Detect which cell encompasses the target text, then output its [X, Y] center coordinate. 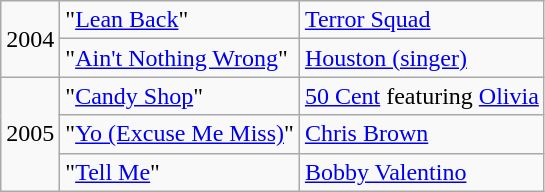
"Candy Shop" [180, 96]
Chris Brown [422, 134]
"Tell Me" [180, 172]
Bobby Valentino [422, 172]
2005 [30, 134]
"Yo (Excuse Me Miss)" [180, 134]
"Ain't Nothing Wrong" [180, 58]
Houston (singer) [422, 58]
2004 [30, 39]
"Lean Back" [180, 20]
Terror Squad [422, 20]
50 Cent featuring Olivia [422, 96]
